For the text-containing cell, return its midpoint in [x, y] coordinate format. 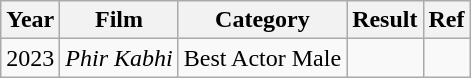
Result [385, 20]
Phir Kabhi [119, 58]
Year [30, 20]
Best Actor Male [262, 58]
Ref [446, 20]
Category [262, 20]
Film [119, 20]
2023 [30, 58]
